Return the (x, y) coordinate for the center point of the cell that contains the specified text.  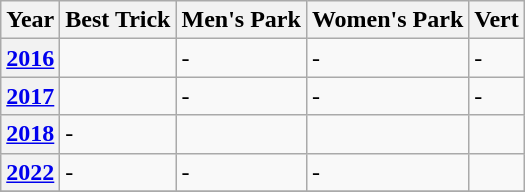
Best Trick (118, 20)
Men's Park (241, 20)
Year (30, 20)
2022 (30, 172)
2017 (30, 96)
2018 (30, 134)
Women's Park (387, 20)
Vert (497, 20)
2016 (30, 58)
